Pinpoint the cell where the given text exists, returning its (x, y) midpoint coordinate. 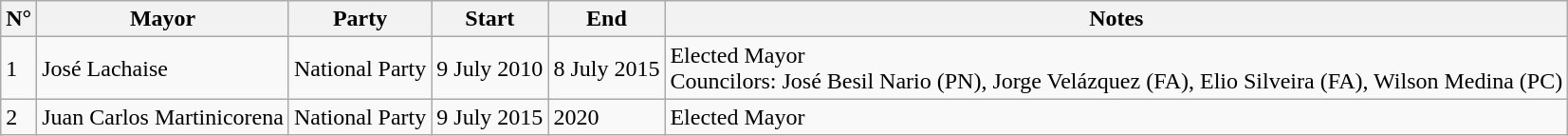
José Lachaise (163, 68)
End (607, 19)
Party (360, 19)
1 (19, 68)
Mayor (163, 19)
8 July 2015 (607, 68)
9 July 2015 (489, 117)
Start (489, 19)
9 July 2010 (489, 68)
Notes (1116, 19)
N° (19, 19)
Juan Carlos Martinicorena (163, 117)
2 (19, 117)
Elected Mayor Councilors: José Besil Nario (PN), Jorge Velázquez (FA), Elio Silveira (FA), Wilson Medina (PC) (1116, 68)
Elected Mayor (1116, 117)
2020 (607, 117)
